Output the [X, Y] coordinate of the center of the cell containing the given text.  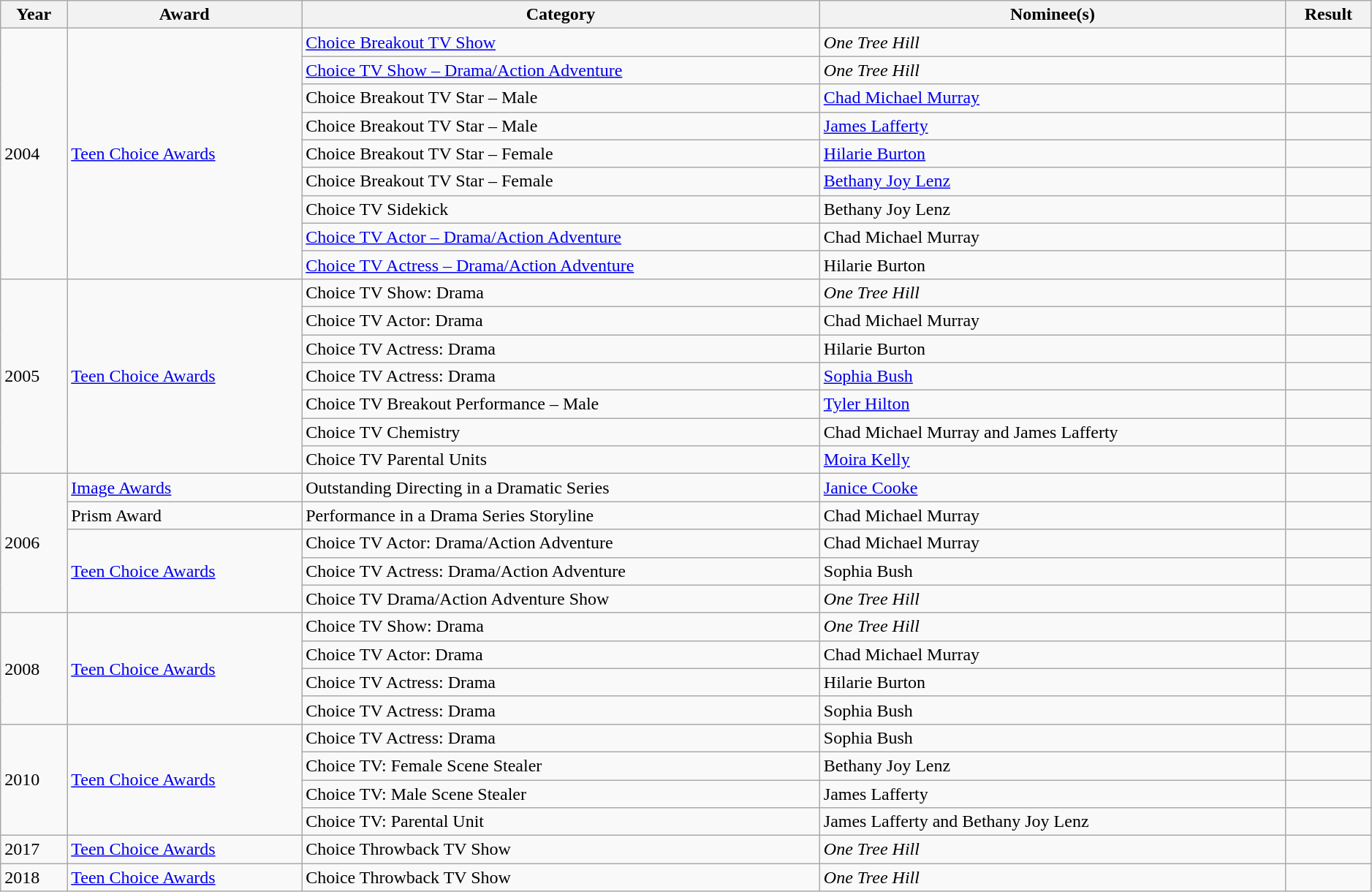
Choice TV: Male Scene Stealer [561, 793]
Choice Breakout TV Show [561, 42]
2017 [34, 850]
Chad Michael Murray and James Lafferty [1053, 432]
Performance in a Drama Series Storyline [561, 515]
Tyler Hilton [1053, 404]
Nominee(s) [1053, 15]
2004 [34, 154]
Choice TV Breakout Performance – Male [561, 404]
Choice TV Actor: Drama/Action Adventure [561, 543]
Choice TV Chemistry [561, 432]
Prism Award [184, 515]
Choice TV Actor – Drama/Action Adventure [561, 237]
Choice TV Show – Drama/Action Adventure [561, 70]
Choice TV: Female Scene Stealer [561, 766]
2005 [34, 376]
Choice TV Actress: Drama/Action Adventure [561, 571]
Choice TV: Parental Unit [561, 822]
Choice TV Drama/Action Adventure Show [561, 599]
Outstanding Directing in a Dramatic Series [561, 488]
Category [561, 15]
2010 [34, 779]
2006 [34, 543]
2008 [34, 668]
Choice TV Parental Units [561, 460]
Choice TV Actress – Drama/Action Adventure [561, 265]
Year [34, 15]
Janice Cooke [1053, 488]
2018 [34, 877]
Choice TV Sidekick [561, 209]
Result [1329, 15]
James Lafferty and Bethany Joy Lenz [1053, 822]
Award [184, 15]
Moira Kelly [1053, 460]
Image Awards [184, 488]
